Search for the cell housing the specified text and yield its [X, Y] center coordinate. 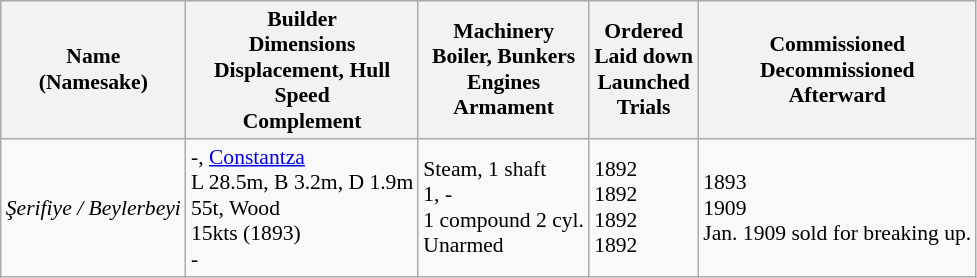
1892189218921892 [644, 208]
MachineryBoiler, BunkersEnginesArmament [504, 70]
Steam, 1 shaft1, -1 compound 2 cyl.Unarmed [504, 208]
CommissionedDecommissionedAfterward [837, 70]
-, ConstantzaL 28.5m, B 3.2m, D 1.9m55t, Wood15kts (1893)- [302, 208]
OrderedLaid downLaunchedTrials [644, 70]
BuilderDimensionsDisplacement, HullSpeedComplement [302, 70]
Şerifiye / Beylerbeyi [94, 208]
18931909Jan. 1909 sold for breaking up. [837, 208]
Name(Namesake) [94, 70]
